Identify which cell holds the provided text, then report its [X, Y] central coordinate. 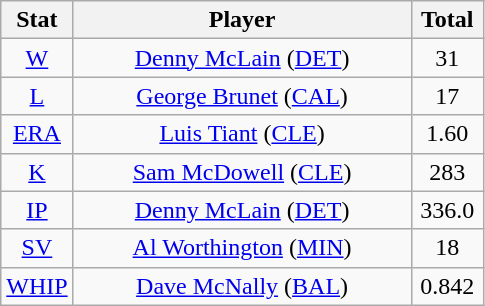
L [37, 96]
Al Worthington (MIN) [242, 248]
ERA [37, 134]
Dave McNally (BAL) [242, 286]
WHIP [37, 286]
George Brunet (CAL) [242, 96]
283 [447, 172]
K [37, 172]
SV [37, 248]
17 [447, 96]
IP [37, 210]
0.842 [447, 286]
Sam McDowell (CLE) [242, 172]
336.0 [447, 210]
18 [447, 248]
1.60 [447, 134]
Player [242, 20]
Stat [37, 20]
W [37, 58]
Luis Tiant (CLE) [242, 134]
Total [447, 20]
31 [447, 58]
